Locate the cell with the specified text and output its [x, y] center coordinate. 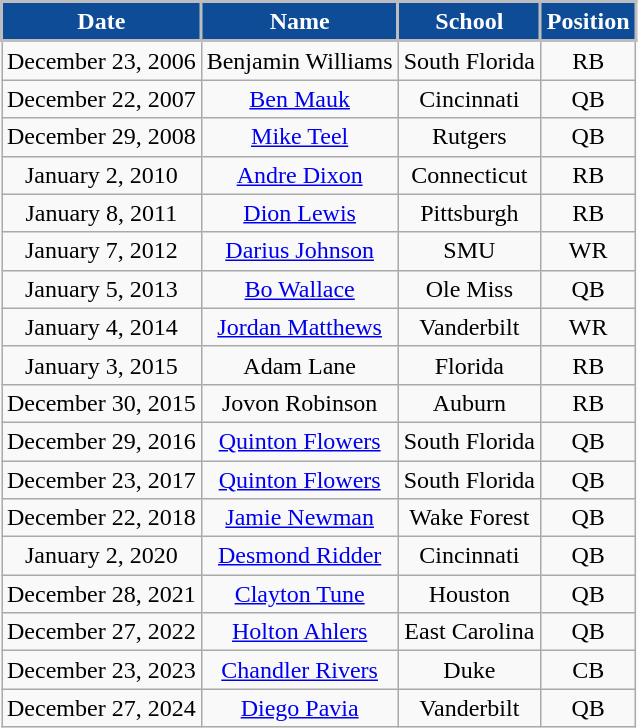
Andre Dixon [300, 175]
December 23, 2023 [102, 670]
January 8, 2011 [102, 213]
Chandler Rivers [300, 670]
Mike Teel [300, 137]
Ole Miss [469, 289]
Desmond Ridder [300, 556]
Position [588, 22]
Date [102, 22]
January 5, 2013 [102, 289]
Duke [469, 670]
December 28, 2021 [102, 594]
Wake Forest [469, 518]
Ben Mauk [300, 99]
January 4, 2014 [102, 327]
Diego Pavia [300, 708]
Jovon Robinson [300, 403]
December 29, 2016 [102, 441]
School [469, 22]
Benjamin Williams [300, 60]
Holton Ahlers [300, 632]
December 30, 2015 [102, 403]
Bo Wallace [300, 289]
Darius Johnson [300, 251]
Name [300, 22]
December 22, 2018 [102, 518]
December 27, 2022 [102, 632]
Pittsburgh [469, 213]
Auburn [469, 403]
SMU [469, 251]
January 7, 2012 [102, 251]
East Carolina [469, 632]
December 29, 2008 [102, 137]
Jamie Newman [300, 518]
CB [588, 670]
Dion Lewis [300, 213]
Houston [469, 594]
Adam Lane [300, 365]
Rutgers [469, 137]
Jordan Matthews [300, 327]
December 23, 2006 [102, 60]
December 23, 2017 [102, 479]
January 2, 2020 [102, 556]
January 3, 2015 [102, 365]
Clayton Tune [300, 594]
Connecticut [469, 175]
December 27, 2024 [102, 708]
December 22, 2007 [102, 99]
Florida [469, 365]
January 2, 2010 [102, 175]
